Find where the given text appears and provide that cell's center as (x, y) coordinate. 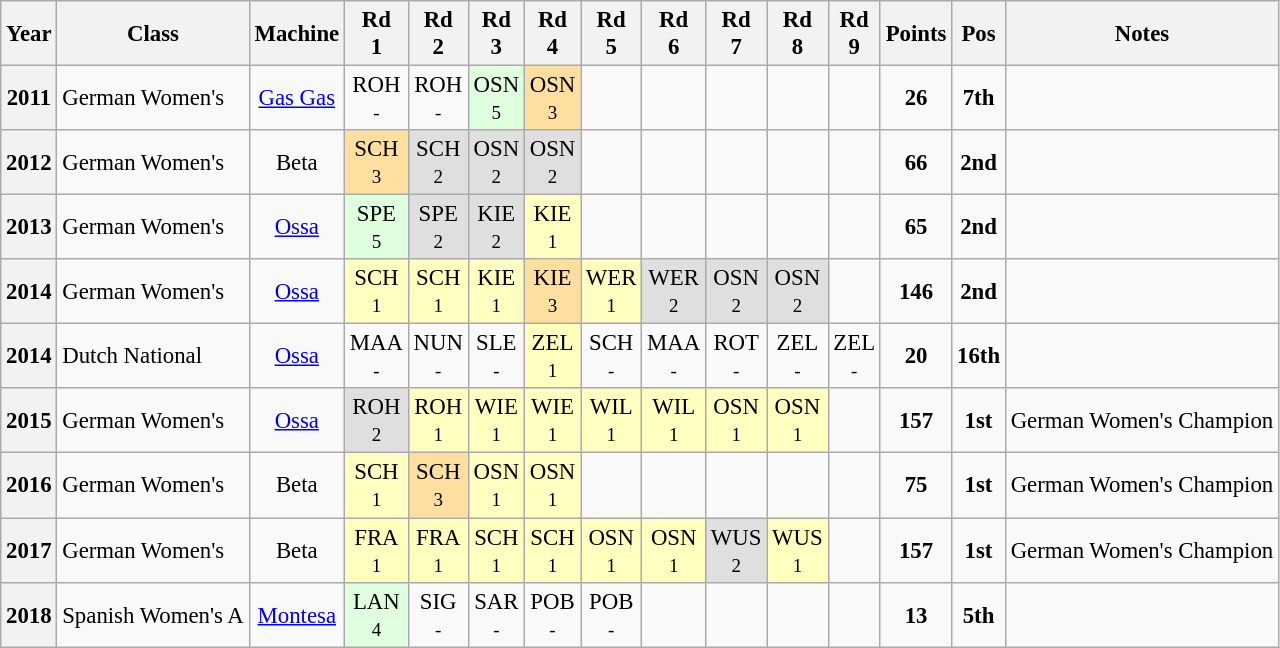
75 (916, 486)
Rd5 (612, 34)
Rd1 (376, 34)
SPE2 (438, 228)
KIE2 (496, 228)
Rd8 (798, 34)
13 (916, 614)
WER2 (674, 292)
Gas Gas (296, 98)
SLE- (496, 356)
Rd7 (736, 34)
Rd4 (552, 34)
2012 (29, 162)
Dutch National (153, 356)
NUN- (438, 356)
Pos (979, 34)
2015 (29, 420)
SIG- (438, 614)
ZEL1 (552, 356)
2016 (29, 486)
146 (916, 292)
Spanish Women's A (153, 614)
Class (153, 34)
OSN5 (496, 98)
Montesa (296, 614)
2013 (29, 228)
16th (979, 356)
WUS1 (798, 550)
Notes (1142, 34)
ROT- (736, 356)
Rd6 (674, 34)
Machine (296, 34)
KIE3 (552, 292)
Rd3 (496, 34)
5th (979, 614)
26 (916, 98)
Rd2 (438, 34)
OSN3 (552, 98)
Year (29, 34)
SCH- (612, 356)
SCH2 (438, 162)
2017 (29, 550)
65 (916, 228)
ROH1 (438, 420)
WUS2 (736, 550)
20 (916, 356)
Points (916, 34)
2018 (29, 614)
ROH2 (376, 420)
WER1 (612, 292)
SAR- (496, 614)
66 (916, 162)
LAN4 (376, 614)
7th (979, 98)
SPE5 (376, 228)
Rd9 (854, 34)
2011 (29, 98)
